Find where the given text appears and provide that cell's center as (X, Y) coordinate. 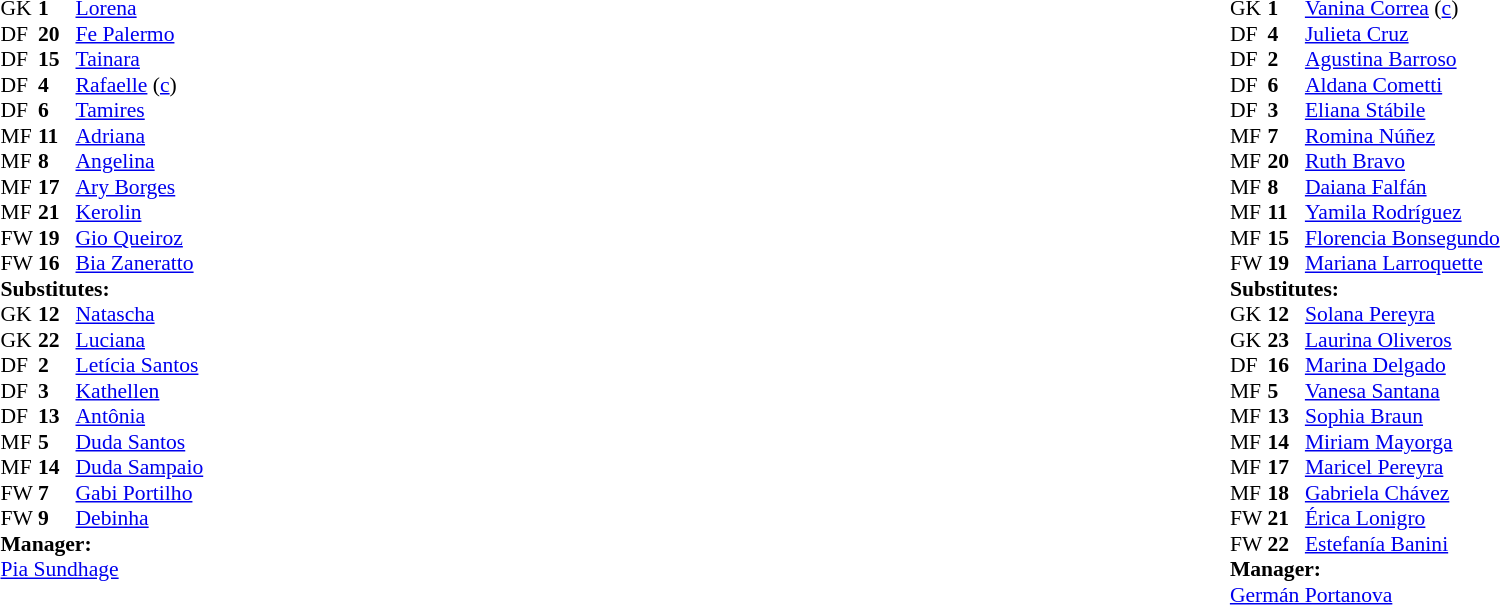
Maricel Pereyra (1402, 467)
Miriam Mayorga (1402, 442)
Agustina Barroso (1402, 59)
Florencia Bonsegundo (1402, 238)
Daiana Falfán (1402, 187)
Fe Palermo (140, 34)
Luciana (140, 340)
Debinha (140, 519)
Gio Queiroz (140, 238)
Natascha (140, 315)
Duda Sampaio (140, 467)
Ary Borges (140, 187)
Bia Zaneratto (140, 263)
Kerolin (140, 213)
Kathellen (140, 391)
Aldana Cometti (1402, 85)
Duda Santos (140, 442)
Angelina (140, 161)
Estefanía Banini (1402, 544)
Mariana Larroquette (1402, 263)
Gabriela Chávez (1402, 493)
Érica Lonigro (1402, 519)
18 (1286, 493)
Marina Delgado (1402, 365)
Eliana Stábile (1402, 111)
9 (57, 519)
Solana Pereyra (1402, 315)
Vanesa Santana (1402, 391)
Letícia Santos (140, 365)
Pia Sundhage (102, 569)
Julieta Cruz (1402, 34)
Adriana (140, 136)
Yamila Rodríguez (1402, 213)
Sophia Braun (1402, 417)
Tainara (140, 59)
Romina Núñez (1402, 136)
Ruth Bravo (1402, 161)
23 (1286, 340)
Gabi Portilho (140, 493)
Tamires (140, 111)
Rafaelle (c) (140, 85)
Antônia (140, 417)
Laurina Oliveros (1402, 340)
